Find where the given text appears and provide that cell's center as (x, y) coordinate. 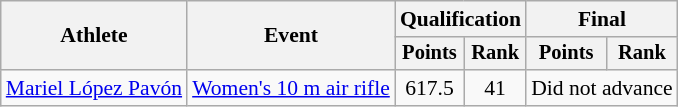
Women's 10 m air rifle (291, 88)
Event (291, 36)
Athlete (94, 36)
617.5 (430, 88)
Mariel López Pavón (94, 88)
Final (602, 19)
41 (495, 88)
Did not advance (602, 88)
Qualification (460, 19)
